Pinpoint the cell where the given text exists, returning its [X, Y] midpoint coordinate. 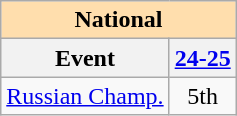
National [118, 20]
24-25 [202, 58]
5th [202, 96]
Event [85, 58]
Russian Champ. [85, 96]
